From the cell containing the given text, extract its center point as [x, y] coordinate. 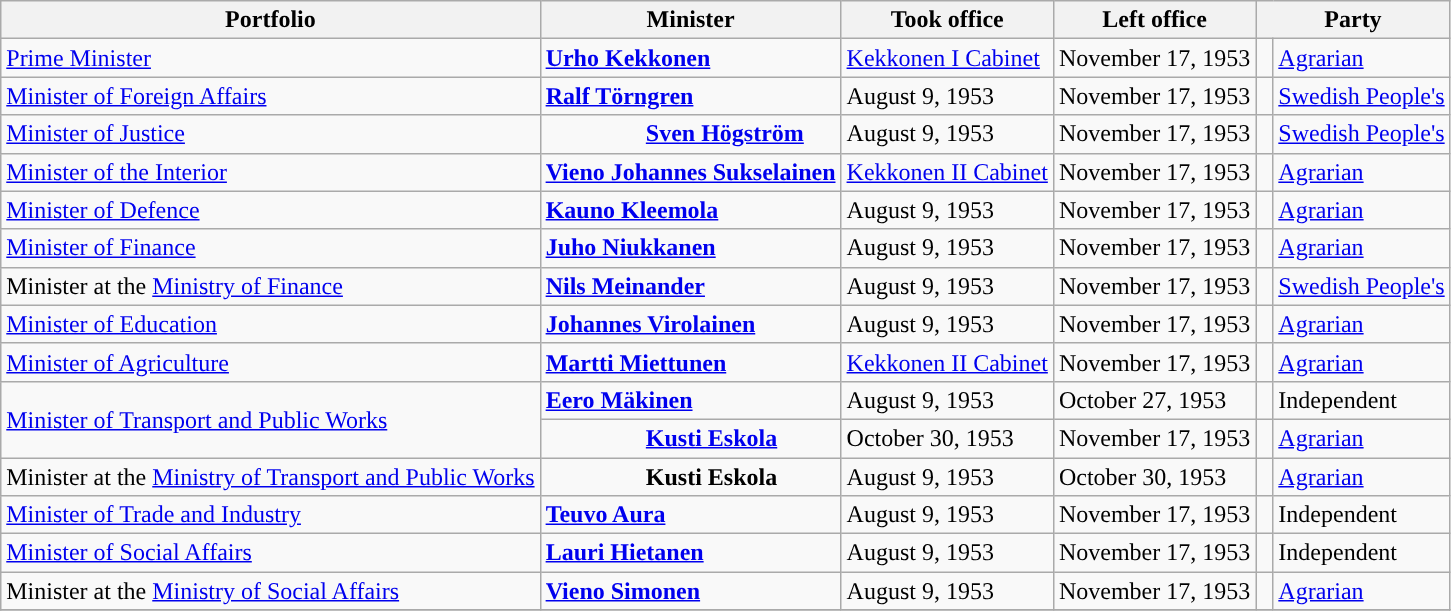
Vieno Johannes Sukselainen [690, 172]
Prime Minister [270, 58]
Martti Miettunen [690, 362]
Kekkonen I Cabinet [947, 58]
Minister at the Ministry of Social Affairs [270, 591]
Eero Mäkinen [690, 400]
Portfolio [270, 20]
Teuvo Aura [690, 515]
Party [1353, 20]
Minister of Justice [270, 134]
Minister at the Ministry of Transport and Public Works [270, 477]
Lauri Hietanen [690, 553]
Nils Meinander [690, 286]
Minister of Defence [270, 210]
Urho Kekkonen [690, 58]
Minister of Social Affairs [270, 553]
Minister of Foreign Affairs [270, 96]
October 27, 1953 [1154, 400]
Took office [947, 20]
Minister of Transport and Public Works [270, 419]
Sven Högström [690, 134]
Minister [690, 20]
Minister at the Ministry of Finance [270, 286]
Minister of Finance [270, 248]
Vieno Simonen [690, 591]
Minister of Agriculture [270, 362]
Minister of Trade and Industry [270, 515]
Ralf Törngren [690, 96]
Left office [1154, 20]
Minister of Education [270, 324]
Minister of the Interior [270, 172]
Juho Niukkanen [690, 248]
Kauno Kleemola [690, 210]
Johannes Virolainen [690, 324]
